Scan for the cell matching the given text and deliver its (x, y) coordinate at center. 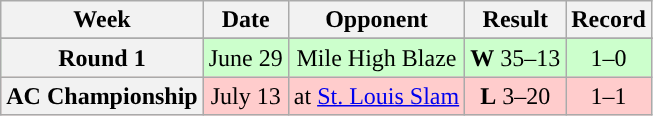
Opponent (376, 20)
AC Championship (102, 96)
W 35–13 (516, 58)
Mile High Blaze (376, 58)
1–1 (609, 96)
1–0 (609, 58)
at St. Louis Slam (376, 96)
L 3–20 (516, 96)
June 29 (246, 58)
Date (246, 20)
Round 1 (102, 58)
Result (516, 20)
Week (102, 20)
Record (609, 20)
July 13 (246, 96)
